Detect which cell encompasses the target text, then output its [X, Y] center coordinate. 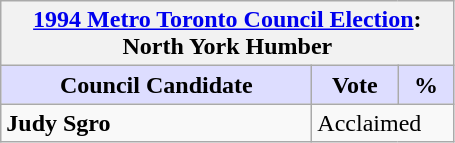
Judy Sgro [156, 123]
Acclaimed [383, 123]
1994 Metro Toronto Council Election: North York Humber [228, 34]
% [426, 85]
Vote [355, 85]
Council Candidate [156, 85]
